Search for the cell housing the specified text and yield its [X, Y] center coordinate. 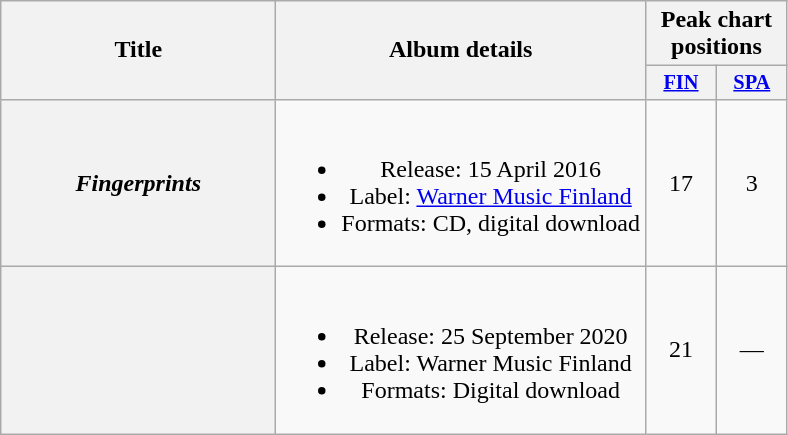
17 [682, 182]
SPA [752, 83]
Title [138, 50]
3 [752, 182]
— [752, 350]
Peak chart positions [717, 34]
Album details [461, 50]
Fingerprints [138, 182]
Release: 25 September 2020Label: Warner Music FinlandFormats: Digital download [461, 350]
FIN [682, 83]
21 [682, 350]
Release: 15 April 2016Label: Warner Music FinlandFormats: CD, digital download [461, 182]
